Search for the cell housing the specified text and yield its [X, Y] center coordinate. 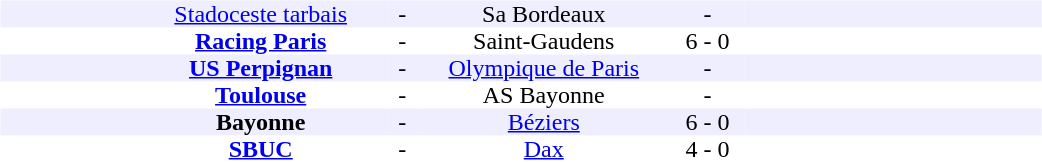
Stadoceste tarbais [260, 14]
Sa Bordeaux [544, 14]
4 - 0 [707, 150]
Saint-Gaudens [544, 42]
AS Bayonne [544, 96]
Toulouse [260, 96]
US Perpignan [260, 68]
Olympique de Paris [544, 68]
SBUC [260, 150]
Dax [544, 150]
Béziers [544, 122]
Racing Paris [260, 42]
Bayonne [260, 122]
